Identify which cell holds the provided text, then report its [x, y] central coordinate. 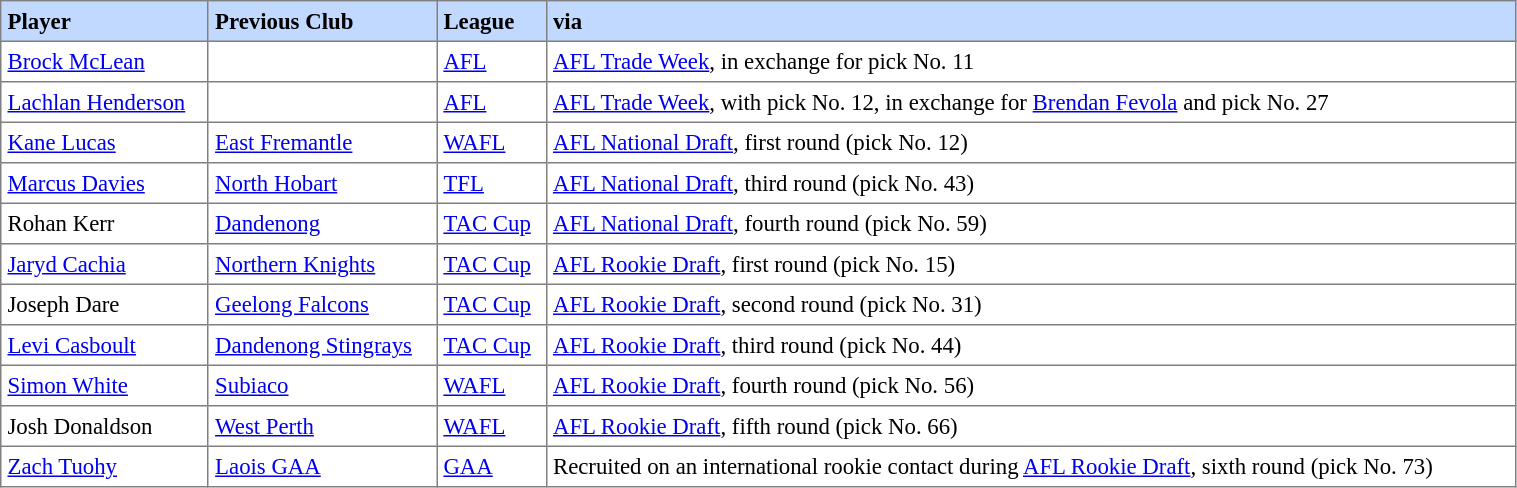
AFL National Draft, third round (pick No. 43) [1031, 183]
Player [105, 21]
AFL Rookie Draft, first round (pick No. 15) [1031, 264]
Recruited on an international rookie contact during AFL Rookie Draft, sixth round (pick No. 73) [1031, 466]
AFL Rookie Draft, fourth round (pick No. 56) [1031, 385]
Northern Knights [322, 264]
Jaryd Cachia [105, 264]
Laois GAA [322, 466]
via [1031, 21]
Kane Lucas [105, 142]
Rohan Kerr [105, 223]
Geelong Falcons [322, 304]
League [492, 21]
AFL National Draft, fourth round (pick No. 59) [1031, 223]
Marcus Davies [105, 183]
GAA [492, 466]
TFL [492, 183]
AFL Rookie Draft, fifth round (pick No. 66) [1031, 426]
Joseph Dare [105, 304]
Previous Club [322, 21]
Dandenong [322, 223]
Brock McLean [105, 61]
AFL Rookie Draft, second round (pick No. 31) [1031, 304]
West Perth [322, 426]
Dandenong Stingrays [322, 345]
North Hobart [322, 183]
Simon White [105, 385]
AFL Trade Week, in exchange for pick No. 11 [1031, 61]
Subiaco [322, 385]
Josh Donaldson [105, 426]
East Fremantle [322, 142]
Lachlan Henderson [105, 102]
AFL National Draft, first round (pick No. 12) [1031, 142]
Zach Tuohy [105, 466]
AFL Rookie Draft, third round (pick No. 44) [1031, 345]
Levi Casboult [105, 345]
AFL Trade Week, with pick No. 12, in exchange for Brendan Fevola and pick No. 27 [1031, 102]
